Return the (X, Y) coordinate for the center point of the cell that contains the specified text.  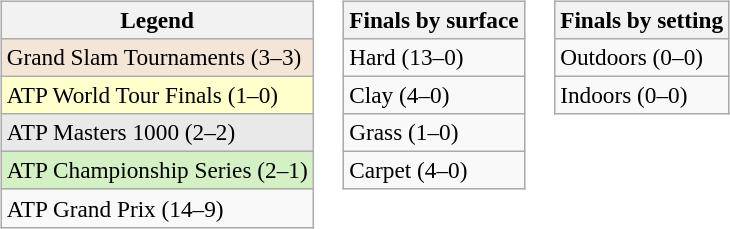
Finals by setting (642, 20)
Outdoors (0–0) (642, 57)
Grand Slam Tournaments (3–3) (157, 57)
Finals by surface (434, 20)
ATP Grand Prix (14–9) (157, 208)
Carpet (4–0) (434, 171)
ATP Championship Series (2–1) (157, 171)
Clay (4–0) (434, 95)
ATP World Tour Finals (1–0) (157, 95)
Hard (13–0) (434, 57)
Legend (157, 20)
ATP Masters 1000 (2–2) (157, 133)
Grass (1–0) (434, 133)
Indoors (0–0) (642, 95)
